Identify which cell holds the provided text, then report its [x, y] central coordinate. 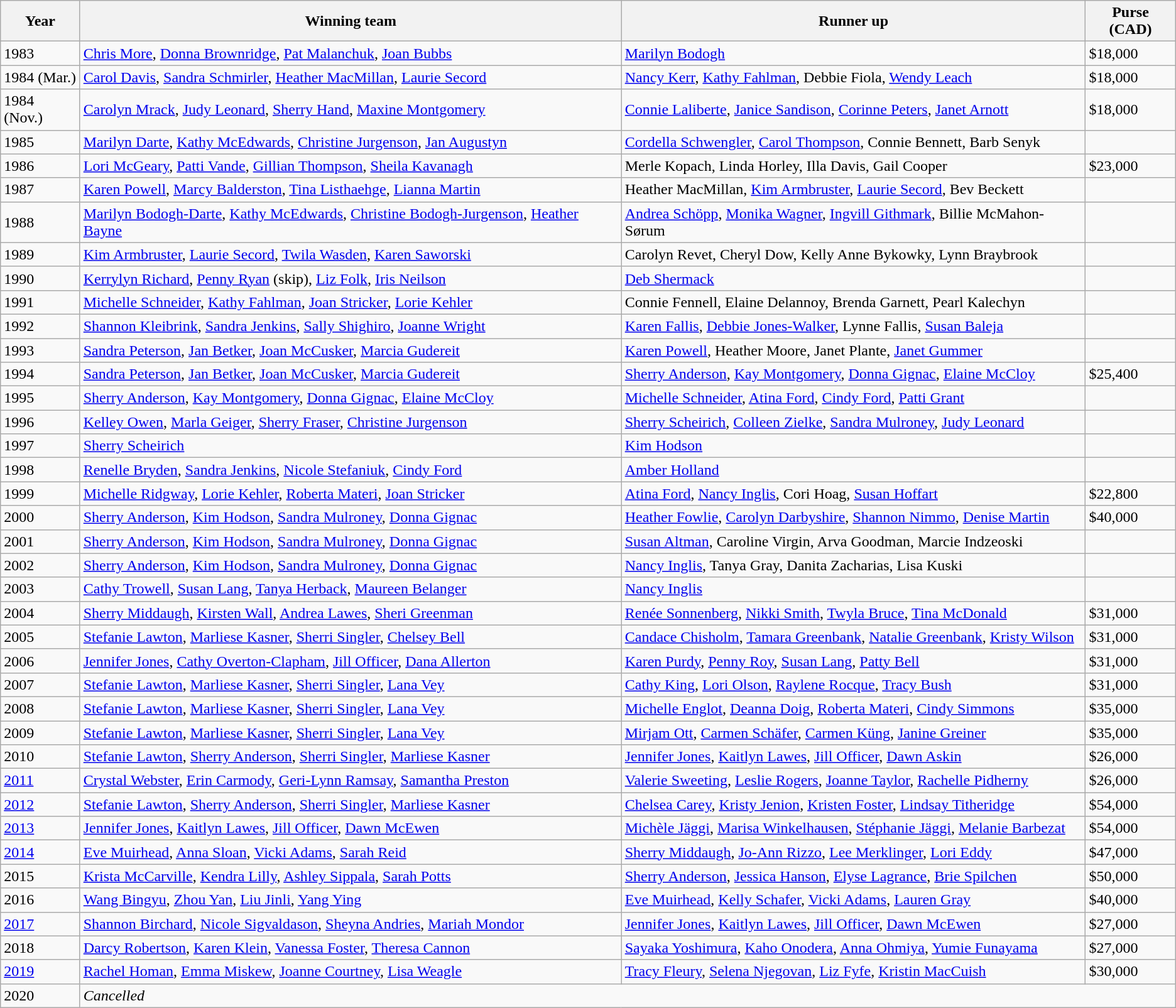
Candace Chisholm, Tamara Greenbank, Natalie Greenbank, Kristy Wilson [853, 637]
Kelley Owen, Marla Geiger, Sherry Fraser, Christine Jurgenson [351, 422]
Cancelled [628, 995]
Connie Fennell, Elaine Delannoy, Brenda Garnett, Pearl Kalechyn [853, 302]
Stefanie Lawton, Marliese Kasner, Sherri Singler, Chelsey Bell [351, 637]
2009 [40, 733]
Crystal Webster, Erin Carmody, Geri-Lynn Ramsay, Samantha Preston [351, 781]
2003 [40, 589]
Cordella Schwengler, Carol Thompson, Connie Bennett, Barb Senyk [853, 142]
2017 [40, 924]
Sherry Scheirich [351, 446]
Renée Sonnenberg, Nikki Smith, Twyla Bruce, Tina McDonald [853, 613]
1997 [40, 446]
2000 [40, 518]
Michelle Englot, Deanna Doig, Roberta Materi, Cindy Simmons [853, 708]
1996 [40, 422]
2016 [40, 900]
Cathy King, Lori Olson, Raylene Rocque, Tracy Bush [853, 685]
Nancy Kerr, Kathy Fahlman, Debbie Fiola, Wendy Leach [853, 77]
1984 (Mar.) [40, 77]
Heather MacMillan, Kim Armbruster, Laurie Secord, Bev Beckett [853, 190]
Valerie Sweeting, Leslie Rogers, Joanne Taylor, Rachelle Pidherny [853, 781]
2001 [40, 541]
$22,800 [1131, 494]
Karen Powell, Marcy Balderston, Tina Listhaehge, Lianna Martin [351, 190]
1988 [40, 222]
Lori McGeary, Patti Vande, Gillian Thompson, Sheila Kavanagh [351, 166]
1992 [40, 326]
2018 [40, 948]
Jennifer Jones, Kaitlyn Lawes, Jill Officer, Dawn Askin [853, 757]
1990 [40, 278]
Nancy Inglis, Tanya Gray, Danita Zacharias, Lisa Kuski [853, 565]
Shannon Kleibrink, Sandra Jenkins, Sally Shighiro, Joanne Wright [351, 326]
Shannon Birchard, Nicole Sigvaldason, Sheyna Andries, Mariah Mondor [351, 924]
Susan Altman, Caroline Virgin, Arva Goodman, Marcie Indzeoski [853, 541]
Carolyn Revet, Cheryl Dow, Kelly Anne Bykowky, Lynn Braybrook [853, 254]
Runner up [853, 21]
2006 [40, 661]
Karen Fallis, Debbie Jones-Walker, Lynne Fallis, Susan Baleja [853, 326]
Marilyn Darte, Kathy McEdwards, Christine Jurgenson, Jan Augustyn [351, 142]
Sherry Middaugh, Jo-Ann Rizzo, Lee Merklinger, Lori Eddy [853, 852]
Rachel Homan, Emma Miskew, Joanne Courtney, Lisa Weagle [351, 972]
Sherry Anderson, Jessica Hanson, Elyse Lagrance, Brie Spilchen [853, 876]
Karen Powell, Heather Moore, Janet Plante, Janet Gummer [853, 350]
Kerrylyn Richard, Penny Ryan (skip), Liz Folk, Iris Neilson [351, 278]
$47,000 [1131, 852]
Sherry Scheirich, Colleen Zielke, Sandra Mulroney, Judy Leonard [853, 422]
Amber Holland [853, 470]
Deb Shermack [853, 278]
Connie Laliberte, Janice Sandison, Corinne Peters, Janet Arnott [853, 109]
Chelsea Carey, Kristy Jenion, Kristen Foster, Lindsay Titheridge [853, 805]
2015 [40, 876]
2012 [40, 805]
Heather Fowlie, Carolyn Darbyshire, Shannon Nimmo, Denise Martin [853, 518]
1986 [40, 166]
1995 [40, 398]
2010 [40, 757]
$30,000 [1131, 972]
Krista McCarville, Kendra Lilly, Ashley Sippala, Sarah Potts [351, 876]
1984 (Nov.) [40, 109]
Winning team [351, 21]
Chris More, Donna Brownridge, Pat Malanchuk, Joan Bubbs [351, 53]
1993 [40, 350]
Michèle Jäggi, Marisa Winkelhausen, Stéphanie Jäggi, Melanie Barbezat [853, 828]
Michelle Ridgway, Lorie Kehler, Roberta Materi, Joan Stricker [351, 494]
Mirjam Ott, Carmen Schäfer, Carmen Küng, Janine Greiner [853, 733]
Nancy Inglis [853, 589]
Renelle Bryden, Sandra Jenkins, Nicole Stefaniuk, Cindy Ford [351, 470]
$25,400 [1131, 374]
2011 [40, 781]
Kim Armbruster, Laurie Secord, Twila Wasden, Karen Saworski [351, 254]
Carol Davis, Sandra Schmirler, Heather MacMillan, Laurie Secord [351, 77]
Eve Muirhead, Kelly Schafer, Vicki Adams, Lauren Gray [853, 900]
2005 [40, 637]
Merle Kopach, Linda Horley, Illa Davis, Gail Cooper [853, 166]
Year [40, 21]
Tracy Fleury, Selena Njegovan, Liz Fyfe, Kristin MacCuish [853, 972]
Sayaka Yoshimura, Kaho Onodera, Anna Ohmiya, Yumie Funayama [853, 948]
1998 [40, 470]
1983 [40, 53]
$50,000 [1131, 876]
1989 [40, 254]
2020 [40, 995]
2007 [40, 685]
Carolyn Mrack, Judy Leonard, Sherry Hand, Maxine Montgomery [351, 109]
1985 [40, 142]
Sherry Middaugh, Kirsten Wall, Andrea Lawes, Sheri Greenman [351, 613]
Karen Purdy, Penny Roy, Susan Lang, Patty Bell [853, 661]
Michelle Schneider, Atina Ford, Cindy Ford, Patti Grant [853, 398]
Cathy Trowell, Susan Lang, Tanya Herback, Maureen Belanger [351, 589]
Marilyn Bodogh-Darte, Kathy McEdwards, Christine Bodogh-Jurgenson, Heather Bayne [351, 222]
Jennifer Jones, Cathy Overton-Clapham, Jill Officer, Dana Allerton [351, 661]
1994 [40, 374]
Andrea Schöpp, Monika Wagner, Ingvill Githmark, Billie McMahon-Sørum [853, 222]
2002 [40, 565]
$23,000 [1131, 166]
2013 [40, 828]
Wang Bingyu, Zhou Yan, Liu Jinli, Yang Ying [351, 900]
2014 [40, 852]
Eve Muirhead, Anna Sloan, Vicki Adams, Sarah Reid [351, 852]
Marilyn Bodogh [853, 53]
Atina Ford, Nancy Inglis, Cori Hoag, Susan Hoffart [853, 494]
Purse (CAD) [1131, 21]
Darcy Robertson, Karen Klein, Vanessa Foster, Theresa Cannon [351, 948]
Kim Hodson [853, 446]
1999 [40, 494]
1987 [40, 190]
2019 [40, 972]
1991 [40, 302]
2008 [40, 708]
2004 [40, 613]
Michelle Schneider, Kathy Fahlman, Joan Stricker, Lorie Kehler [351, 302]
